Detect which cell encompasses the target text, then output its [x, y] center coordinate. 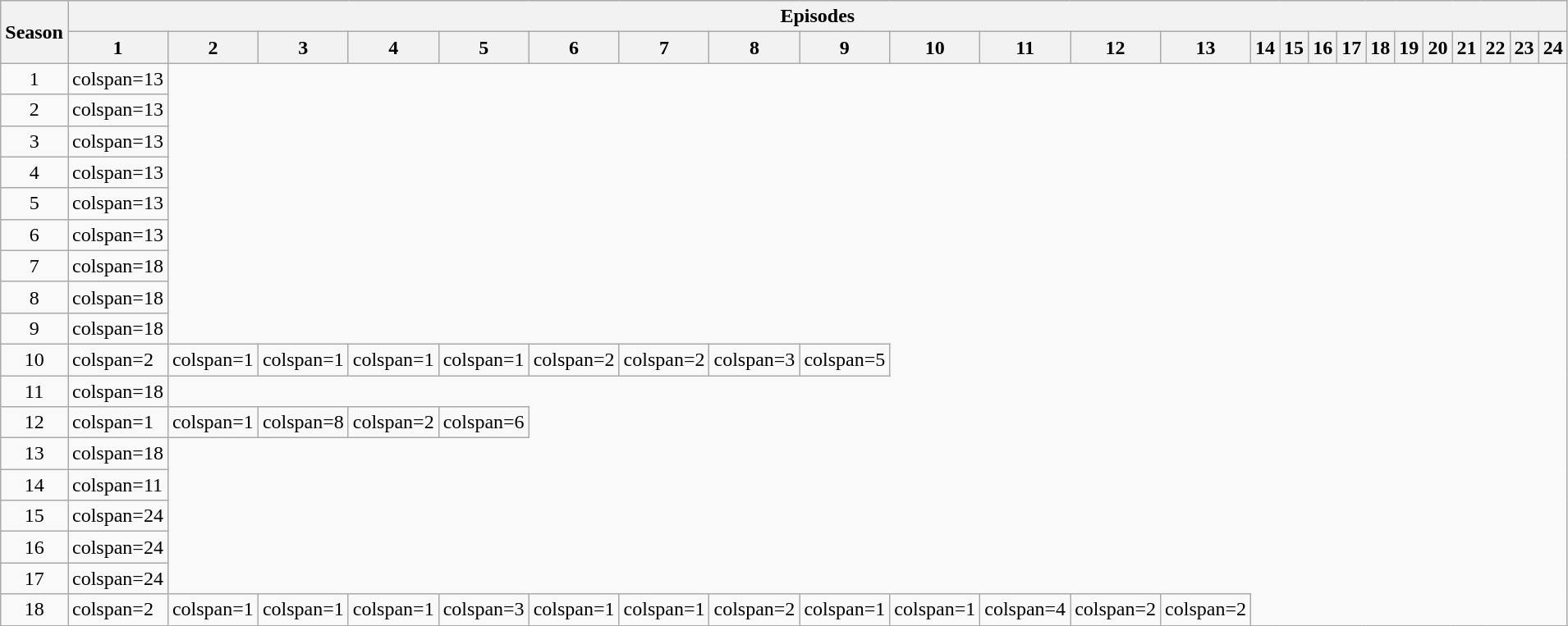
22 [1496, 48]
colspan=4 [1025, 610]
Episodes [818, 16]
23 [1524, 48]
colspan=6 [484, 423]
colspan=11 [117, 485]
24 [1553, 48]
colspan=8 [303, 423]
21 [1466, 48]
Season [34, 32]
colspan=5 [845, 359]
20 [1438, 48]
19 [1409, 48]
